Return [X, Y] of the center of cell containing provided text 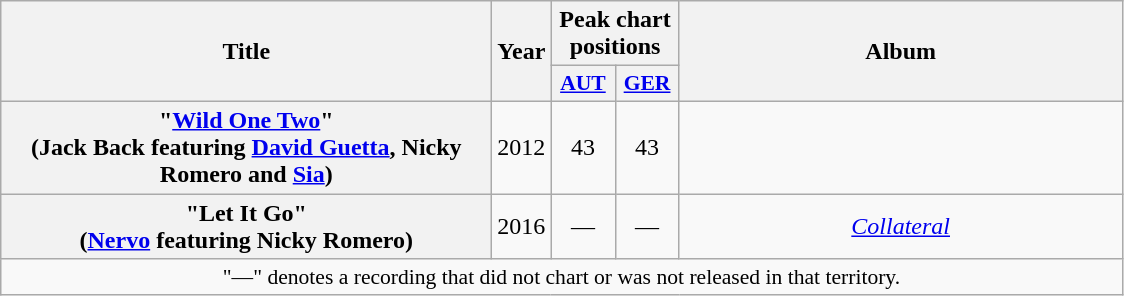
"Wild One Two" (Jack Back featuring David Guetta, Nicky Romero and Sia) [246, 147]
"Let It Go"(Nervo featuring Nicky Romero) [246, 226]
Year [522, 52]
2016 [522, 226]
"—" denotes a recording that did not chart or was not released in that territory. [562, 277]
GER [647, 84]
2012 [522, 147]
Peak chart positions [615, 34]
Title [246, 52]
AUT [583, 84]
Album [900, 52]
Collateral [900, 226]
